Output the (X, Y) coordinate of the center of the cell containing the given text.  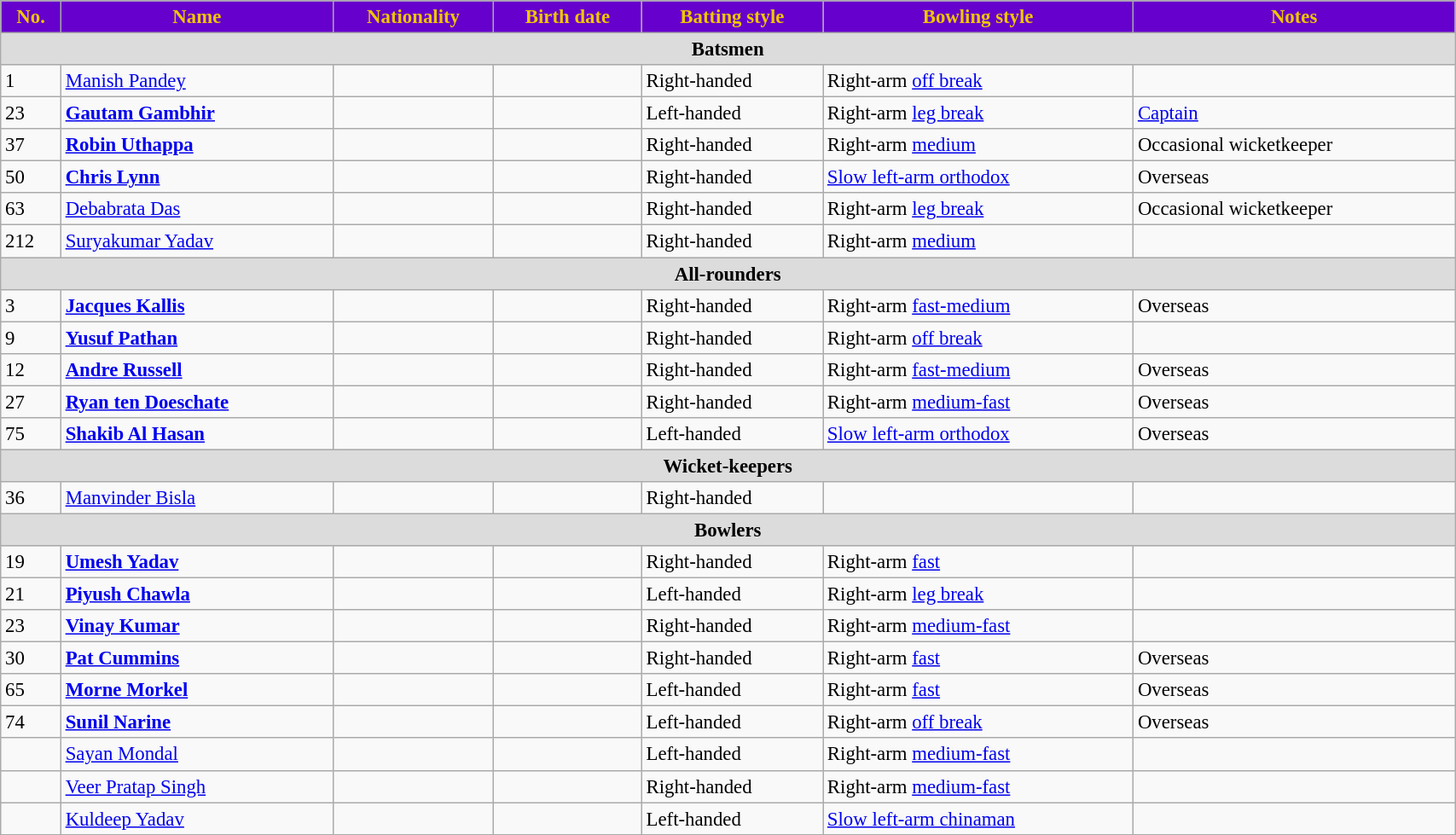
Umesh Yadav (196, 562)
Pat Cummins (196, 658)
Debabrata Das (196, 209)
Vinay Kumar (196, 626)
Bowlers (728, 530)
12 (31, 369)
75 (31, 434)
65 (31, 690)
Andre Russell (196, 369)
Ryan ten Doeschate (196, 402)
36 (31, 498)
Suryakumar Yadav (196, 241)
Nationality (413, 17)
37 (31, 145)
Jacques Kallis (196, 305)
27 (31, 402)
Captain (1295, 113)
Bowling style (978, 17)
19 (31, 562)
Robin Uthappa (196, 145)
Shakib Al Hasan (196, 434)
21 (31, 594)
Manish Pandey (196, 81)
63 (31, 209)
3 (31, 305)
30 (31, 658)
Gautam Gambhir (196, 113)
Kuldeep Yadav (196, 819)
Batting style (732, 17)
Birth date (568, 17)
Batsmen (728, 49)
74 (31, 722)
Sayan Mondal (196, 755)
Piyush Chawla (196, 594)
Manvinder Bisla (196, 498)
212 (31, 241)
50 (31, 177)
Chris Lynn (196, 177)
Notes (1295, 17)
Morne Morkel (196, 690)
Slow left-arm chinaman (978, 819)
Yusuf Pathan (196, 338)
Sunil Narine (196, 722)
All-rounders (728, 274)
Veer Pratap Singh (196, 786)
Name (196, 17)
No. (31, 17)
9 (31, 338)
1 (31, 81)
Wicket-keepers (728, 466)
